Pinpoint the cell where the given text exists, returning its [x, y] midpoint coordinate. 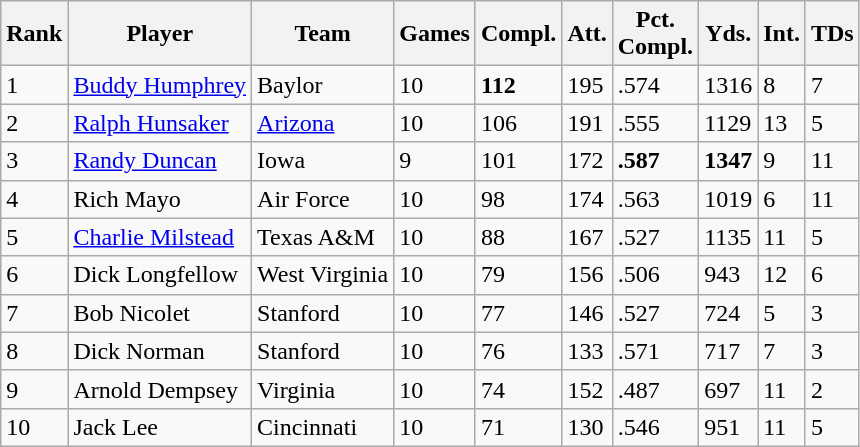
167 [587, 237]
Randy Duncan [160, 161]
88 [518, 237]
1019 [728, 199]
.555 [655, 123]
Pct.Compl. [655, 34]
.574 [655, 85]
Arizona [323, 123]
Bob Nicolet [160, 313]
Games [435, 34]
.587 [655, 161]
951 [728, 427]
Arnold Dempsey [160, 389]
172 [587, 161]
Rank [34, 34]
Baylor [323, 85]
1347 [728, 161]
1129 [728, 123]
Att. [587, 34]
Cincinnati [323, 427]
133 [587, 351]
Dick Longfellow [160, 275]
174 [587, 199]
12 [782, 275]
74 [518, 389]
Rich Mayo [160, 199]
112 [518, 85]
130 [587, 427]
106 [518, 123]
101 [518, 161]
Int. [782, 34]
724 [728, 313]
156 [587, 275]
Air Force [323, 199]
1135 [728, 237]
1316 [728, 85]
146 [587, 313]
4 [34, 199]
77 [518, 313]
Team [323, 34]
98 [518, 199]
943 [728, 275]
.546 [655, 427]
717 [728, 351]
.506 [655, 275]
76 [518, 351]
West Virginia [323, 275]
Ralph Hunsaker [160, 123]
Compl. [518, 34]
Player [160, 34]
Texas A&M [323, 237]
.563 [655, 199]
Dick Norman [160, 351]
152 [587, 389]
71 [518, 427]
697 [728, 389]
191 [587, 123]
Charlie Milstead [160, 237]
13 [782, 123]
TDs [832, 34]
Virginia [323, 389]
195 [587, 85]
1 [34, 85]
Iowa [323, 161]
79 [518, 275]
Buddy Humphrey [160, 85]
.487 [655, 389]
Yds. [728, 34]
Jack Lee [160, 427]
.571 [655, 351]
